Find where the given text appears and provide that cell's center as [x, y] coordinate. 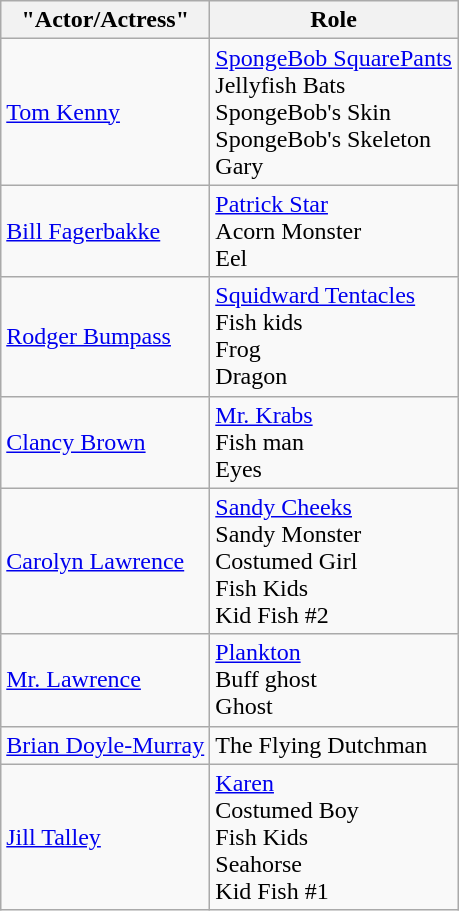
Mr. Lawrence [106, 680]
SpongeBob SquarePantsJellyfish BatsSpongeBob's SkinSpongeBob's SkeletonGary [334, 112]
The Flying Dutchman [334, 745]
Sandy CheeksSandy MonsterCostumed GirlFish KidsKid Fish #2 [334, 561]
Carolyn Lawrence [106, 561]
Patrick StarAcorn MonsterEel [334, 231]
Tom Kenny [106, 112]
KarenCostumed BoyFish KidsSeahorseKid Fish #1 [334, 837]
Clancy Brown [106, 442]
Squidward TentaclesFish kidsFrogDragon [334, 336]
Jill Talley [106, 837]
Rodger Bumpass [106, 336]
Bill Fagerbakke [106, 231]
Mr. KrabsFish manEyes [334, 442]
Brian Doyle-Murray [106, 745]
PlanktonBuff ghostGhost [334, 680]
Role [334, 20]
"Actor/Actress" [106, 20]
